Pinpoint the cell where the given text exists, returning its (X, Y) midpoint coordinate. 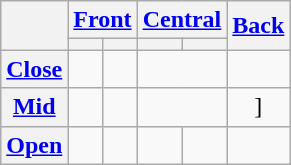
] (258, 107)
Front (102, 20)
Close (34, 69)
Open (34, 145)
Back (258, 26)
Central (182, 20)
Mid (34, 107)
